Return (x, y) of the center of cell containing provided text 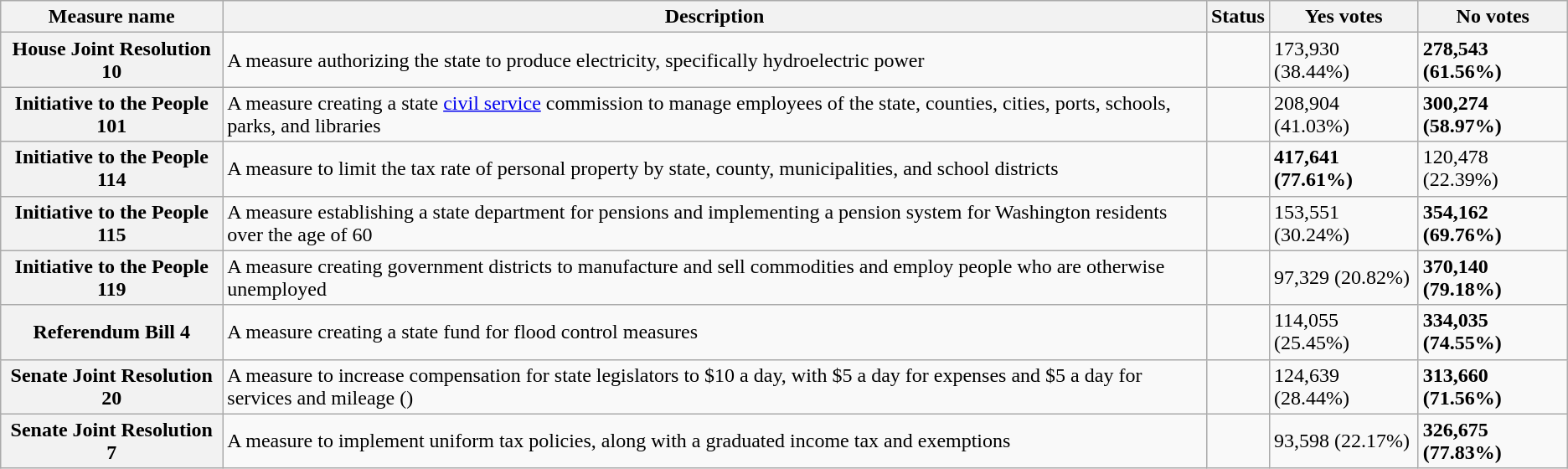
Yes votes (1344, 17)
93,598 (22.17%) (1344, 441)
A measure creating a state fund for flood control measures (715, 332)
No votes (1493, 17)
173,930 (38.44%) (1344, 60)
334,035 (74.55%) (1493, 332)
Status (1238, 17)
120,478 (22.39%) (1493, 169)
114,055 (25.45%) (1344, 332)
124,639 (28.44%) (1344, 387)
Description (715, 17)
278,543 (61.56%) (1493, 60)
A measure establishing a state department for pensions and implementing a pension system for Washington residents over the age of 60 (715, 223)
417,641 (77.61%) (1344, 169)
A measure creating a state civil service commission to manage employees of the state, counties, cities, ports, schools, parks, and libraries (715, 114)
Initiative to the People 115 (112, 223)
A measure authorizing the state to produce electricity, specifically hydroelectric power (715, 60)
300,274 (58.97%) (1493, 114)
Measure name (112, 17)
Referendum Bill 4 (112, 332)
153,551 (30.24%) (1344, 223)
Initiative to the People 101 (112, 114)
97,329 (20.82%) (1344, 278)
Senate Joint Resolution 20 (112, 387)
A measure creating government districts to manufacture and sell commodities and employ people who are otherwise unemployed (715, 278)
313,660 (71.56%) (1493, 387)
354,162 (69.76%) (1493, 223)
A measure to implement uniform tax policies, along with a graduated income tax and exemptions (715, 441)
Initiative to the People 114 (112, 169)
326,675 (77.83%) (1493, 441)
370,140 (79.18%) (1493, 278)
Senate Joint Resolution 7 (112, 441)
A measure to limit the tax rate of personal property by state, county, municipalities, and school districts (715, 169)
A measure to increase compensation for state legislators to $10 a day, with $5 a day for expenses and $5 a day for services and mileage () (715, 387)
208,904 (41.03%) (1344, 114)
Initiative to the People 119 (112, 278)
House Joint Resolution 10 (112, 60)
